For the text-containing cell, return its midpoint in (X, Y) coordinate format. 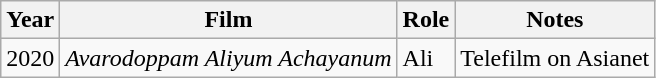
2020 (30, 58)
Avarodoppam Aliyum Achayanum (228, 58)
Telefilm on Asianet (555, 58)
Notes (555, 20)
Role (426, 20)
Film (228, 20)
Ali (426, 58)
Year (30, 20)
